Return the [X, Y] coordinate for the center point of the cell that contains the specified text.  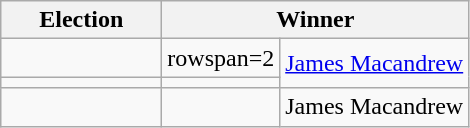
rowspan=2 [221, 58]
Winner [316, 20]
Election [82, 20]
